Capture the cell that displays the provided text and extract its [X, Y] central coordinate. 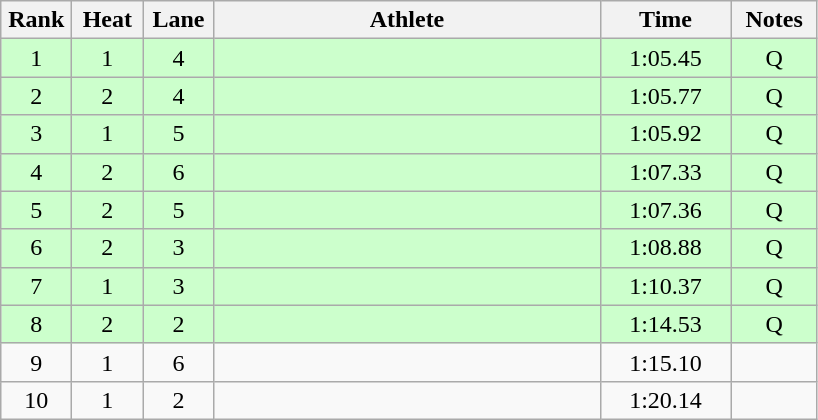
7 [36, 286]
Rank [36, 20]
Time [666, 20]
Heat [108, 20]
1:05.45 [666, 58]
1:07.33 [666, 172]
9 [36, 362]
1:20.14 [666, 400]
1:05.77 [666, 96]
1:14.53 [666, 324]
Lane [178, 20]
1:05.92 [666, 134]
10 [36, 400]
1:07.36 [666, 210]
1:15.10 [666, 362]
Notes [774, 20]
1:10.37 [666, 286]
1:08.88 [666, 248]
Athlete [407, 20]
8 [36, 324]
